Search for the cell housing the specified text and yield its [X, Y] center coordinate. 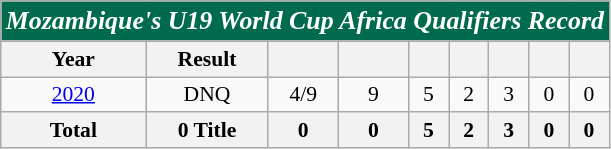
2020 [74, 95]
Result [207, 59]
Year [74, 59]
Mozambique's U19 World Cup Africa Qualifiers Record [305, 21]
9 [373, 95]
Total [74, 131]
DNQ [207, 95]
0 Title [207, 131]
4/9 [303, 95]
